Search for the cell housing the specified text and yield its (x, y) center coordinate. 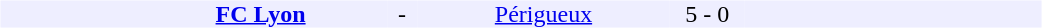
- (402, 14)
Périgueux (544, 14)
FC Lyon (260, 14)
5 - 0 (707, 14)
